Scan for the cell matching the given text and deliver its [X, Y] coordinate at center. 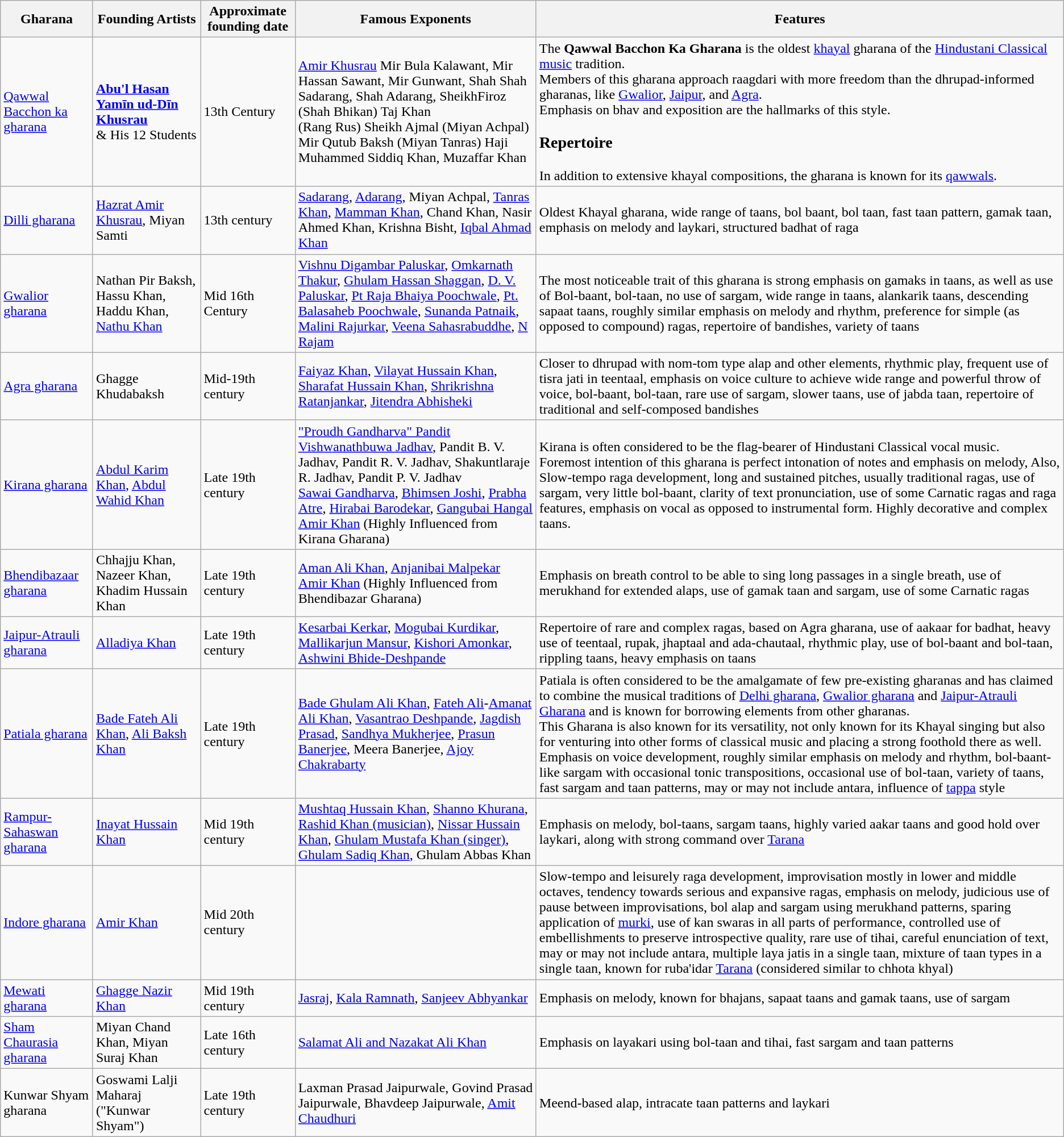
Abu'l Hasan Yamīn ud-Dīn Khusrau& His 12 Students [147, 112]
Kirana gharana [47, 484]
Goswami Lalji Maharaj ("Kunwar Shyam") [147, 1102]
Aman Ali Khan, Anjanibai MalpekarAmir Khan (Highly Influenced from Bhendibazar Gharana) [415, 583]
Abdul Karim Khan, Abdul Wahid Khan [147, 484]
Gwalior gharana [47, 303]
Rampur-Sahaswan gharana [47, 832]
Alladiya Khan [147, 643]
Agra gharana [47, 386]
Chhajju Khan, Nazeer Khan, Khadim Hussain Khan [147, 583]
Bade Fateh Ali Khan, Ali Baksh Khan [147, 733]
Mid-19th century [248, 386]
Laxman Prasad Jaipurwale, Govind Prasad Jaipurwale, Bhavdeep Jaipurwale, Amit Chaudhuri [415, 1102]
Inayat Hussain Khan [147, 832]
Qawwal Bacchon ka gharana [47, 112]
Gharana [47, 19]
Ghagge Nazir Khan [147, 998]
Bhendibazaar gharana [47, 583]
Kunwar Shyam gharana [47, 1102]
Founding Artists [147, 19]
Hazrat Amir Khusrau, Miyan Samti [147, 220]
Jaipur-Atrauli gharana [47, 643]
Mid 20th century [248, 923]
Famous Exponents [415, 19]
Amir Khan [147, 923]
Patiala gharana [47, 733]
Features [800, 19]
Sham Chaurasia gharana [47, 1043]
Meend-based alap, intracate taan patterns and laykari [800, 1102]
Emphasis on melody, known for bhajans, sapaat taans and gamak taans, use of sargam [800, 998]
Emphasis on layakari using bol-taan and tihai, fast sargam and taan patterns [800, 1043]
Approximate founding date [248, 19]
Jasraj, Kala Ramnath, Sanjeev Abhyankar [415, 998]
Faiyaz Khan, Vilayat Hussain Khan, Sharafat Hussain Khan, Shrikrishna Ratanjankar, Jitendra Abhisheki [415, 386]
Kesarbai Kerkar, Mogubai Kurdikar, Mallikarjun Mansur, Kishori Amonkar, Ashwini Bhide-Deshpande [415, 643]
Mushtaq Hussain Khan, Shanno Khurana, Rashid Khan (musician), Nissar Hussain Khan, Ghulam Mustafa Khan (singer), Ghulam Sadiq Khan, Ghulam Abbas Khan [415, 832]
Late 16th century [248, 1043]
13th Century [248, 112]
Salamat Ali and Nazakat Ali Khan [415, 1043]
Miyan Chand Khan, Miyan Suraj Khan [147, 1043]
Emphasis on melody, bol-taans, sargam taans, highly varied aakar taans and good hold over laykari, along with strong command over Tarana [800, 832]
Dilli gharana [47, 220]
Mewati gharana [47, 998]
Indore gharana [47, 923]
Nathan Pir Baksh, Hassu Khan, Haddu Khan, Nathu Khan [147, 303]
13th century [248, 220]
Ghagge Khudabaksh [147, 386]
Sadarang, Adarang, Miyan Achpal, Tanras Khan, Mamman Khan, Chand Khan, Nasir Ahmed Khan, Krishna Bisht, Iqbal Ahmad Khan [415, 220]
Mid 16th Century [248, 303]
